Return the [x, y] coordinate for the center point of the cell that contains the specified text.  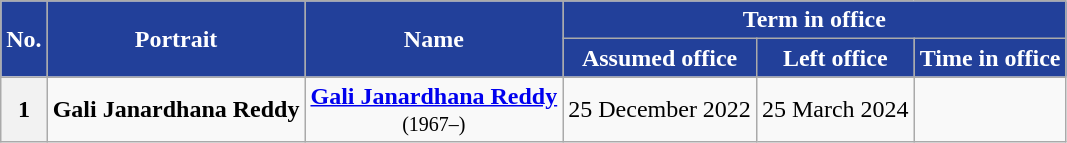
Left office [835, 58]
1 [24, 110]
Name [434, 39]
Gali Janardhana Reddy(1967–) [434, 110]
Time in office [990, 58]
Portrait [176, 39]
Gali Janardhana Reddy [176, 110]
Assumed office [660, 58]
25 December 2022 [660, 110]
No. [24, 39]
25 March 2024 [835, 110]
Term in office [814, 20]
